Locate the cell with the specified text and output its (X, Y) center coordinate. 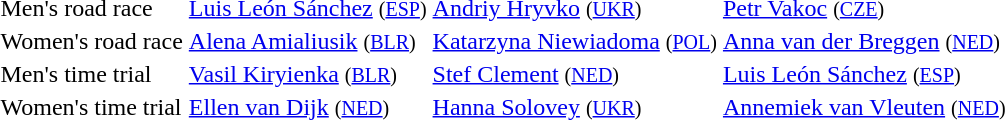
Katarzyna Niewiadoma (POL) (574, 41)
Vasil Kiryienka (BLR) (308, 74)
Stef Clement (NED) (574, 74)
Alena Amialiusik (BLR) (308, 41)
